Detect which cell encompasses the target text, then output its [X, Y] center coordinate. 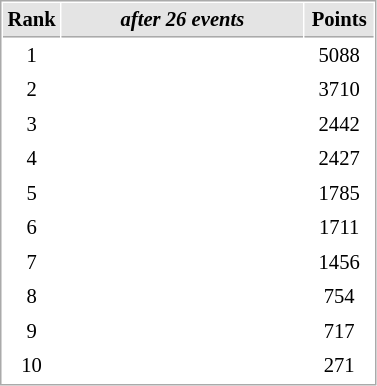
7 [32, 262]
1711 [340, 228]
10 [32, 366]
717 [340, 332]
2427 [340, 158]
Points [340, 20]
3710 [340, 90]
1456 [340, 262]
9 [32, 332]
8 [32, 296]
4 [32, 158]
1785 [340, 194]
271 [340, 366]
2 [32, 90]
2442 [340, 124]
754 [340, 296]
6 [32, 228]
5088 [340, 56]
5 [32, 194]
1 [32, 56]
3 [32, 124]
after 26 events [183, 20]
Rank [32, 20]
